Provide the [X, Y] coordinate of the cell's center where the given text is located.  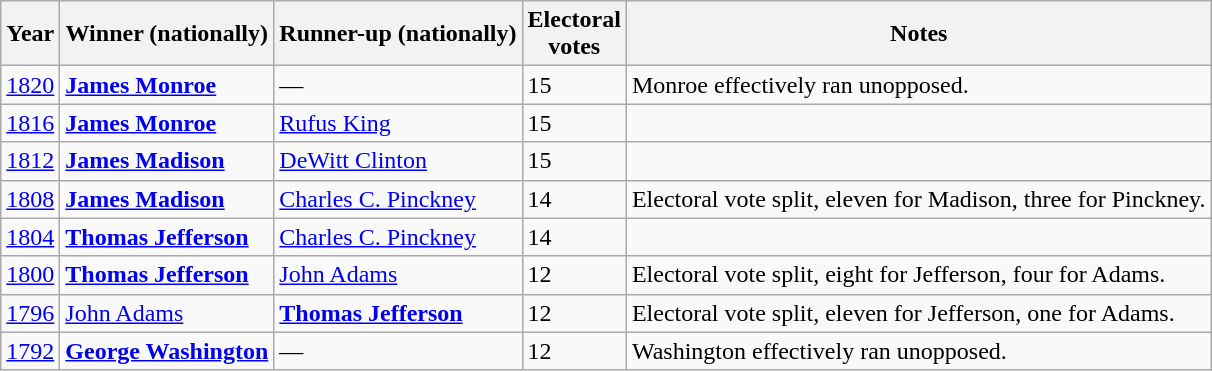
Year [30, 34]
1800 [30, 275]
Electoral vote split, eight for Jefferson, four for Adams. [918, 275]
Electoral vote split, eleven for Jefferson, one for Adams. [918, 313]
1812 [30, 161]
Winner (nationally) [167, 34]
Washington effectively ran unopposed. [918, 351]
1804 [30, 237]
Electoral vote split, eleven for Madison, three for Pinckney. [918, 199]
1820 [30, 85]
Rufus King [398, 123]
1816 [30, 123]
George Washington [167, 351]
1796 [30, 313]
Notes [918, 34]
1792 [30, 351]
Electoralvotes [574, 34]
Monroe effectively ran unopposed. [918, 85]
Runner-up (nationally) [398, 34]
1808 [30, 199]
DeWitt Clinton [398, 161]
